Return the (x, y) coordinate for the center point of the cell that contains the specified text.  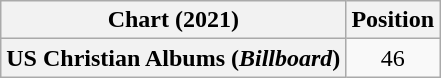
US Christian Albums (Billboard) (174, 58)
Chart (2021) (174, 20)
Position (393, 20)
46 (393, 58)
